Detect which cell encompasses the target text, then output its [X, Y] center coordinate. 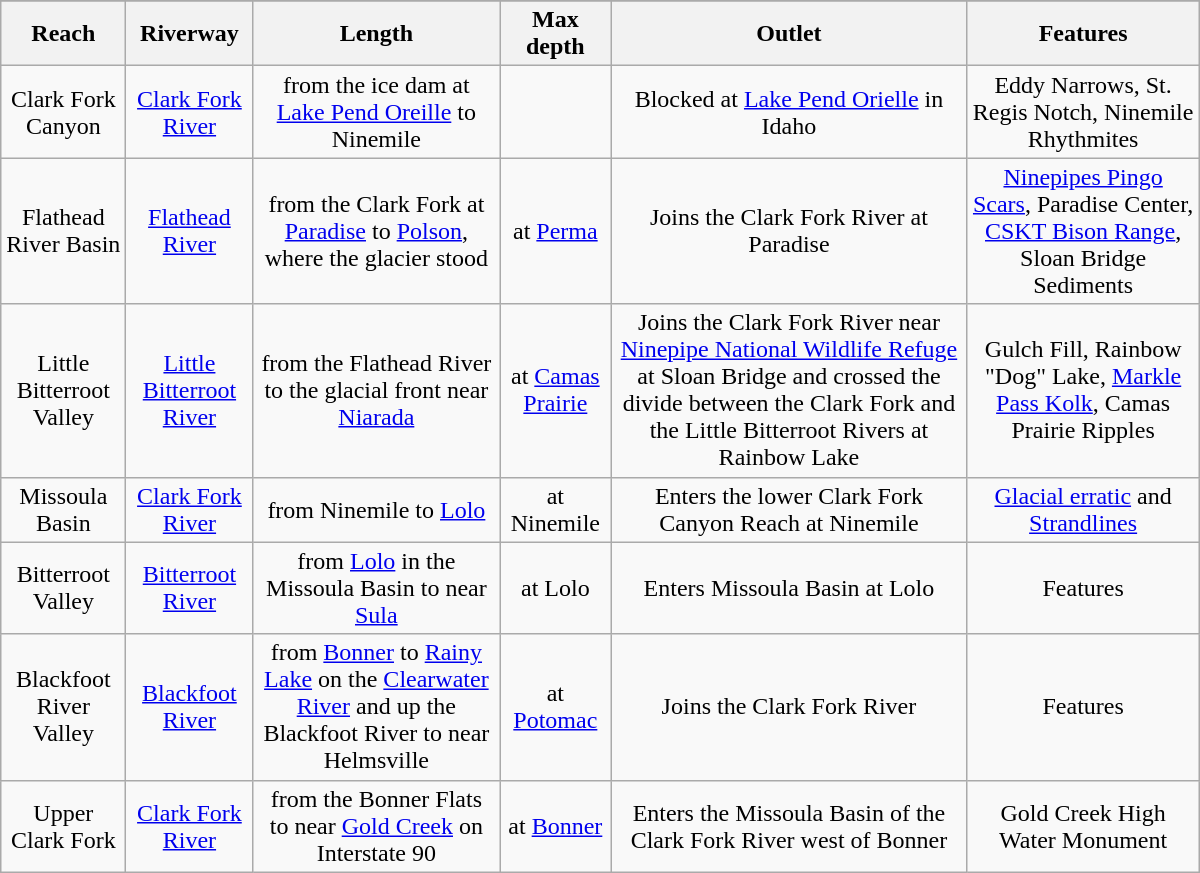
Eddy Narrows, St. Regis Notch, Ninemile Rhythmites [1083, 112]
from the Flathead River to the glacial front near Niarada [376, 390]
Length [376, 34]
Little Bitterroot Valley [64, 390]
Enters the lower Clark Fork Canyon Reach at Ninemile [789, 510]
from Bonner to Rainy Lake on the Clearwater River and up the Blackfoot River to near Helmsville [376, 707]
Flathead River Basin [64, 231]
Glacial erratic and Strandlines [1083, 510]
Bitterroot River [190, 588]
from the Clark Fork at Paradise to Polson, where the glacier stood [376, 231]
Bitterroot Valley [64, 588]
at Potomac [556, 707]
at Ninemile [556, 510]
Reach [64, 34]
Joins the Clark Fork River at Paradise [789, 231]
at Lolo [556, 588]
from the ice dam at Lake Pend Oreille to Ninemile [376, 112]
Max depth [556, 34]
Riverway [190, 34]
from Lolo in the Missoula Basin to near Sula [376, 588]
Enters the Missoula Basin of the Clark Fork River west of Bonner [789, 826]
from Ninemile to Lolo [376, 510]
Joins the Clark Fork River [789, 707]
Little Bitterroot River [190, 390]
Upper Clark Fork [64, 826]
Enters Missoula Basin at Lolo [789, 588]
Blocked at Lake Pend Orielle in Idaho [789, 112]
at Perma [556, 231]
Missoula Basin [64, 510]
Flathead River [190, 231]
at Camas Prairie [556, 390]
Blackfoot River Valley [64, 707]
from the Bonner Flats to near Gold Creek on Interstate 90 [376, 826]
Outlet [789, 34]
Gold Creek High Water Monument [1083, 826]
at Bonner [556, 826]
Blackfoot River [190, 707]
Ninepipes Pingo Scars, Paradise Center, CSKT Bison Range, Sloan Bridge Sediments [1083, 231]
Gulch Fill, Rainbow "Dog" Lake, Markle Pass Kolk, Camas Prairie Ripples [1083, 390]
Clark Fork Canyon [64, 112]
